Extract the (x, y) coordinate from the center of the cell holding the provided text.  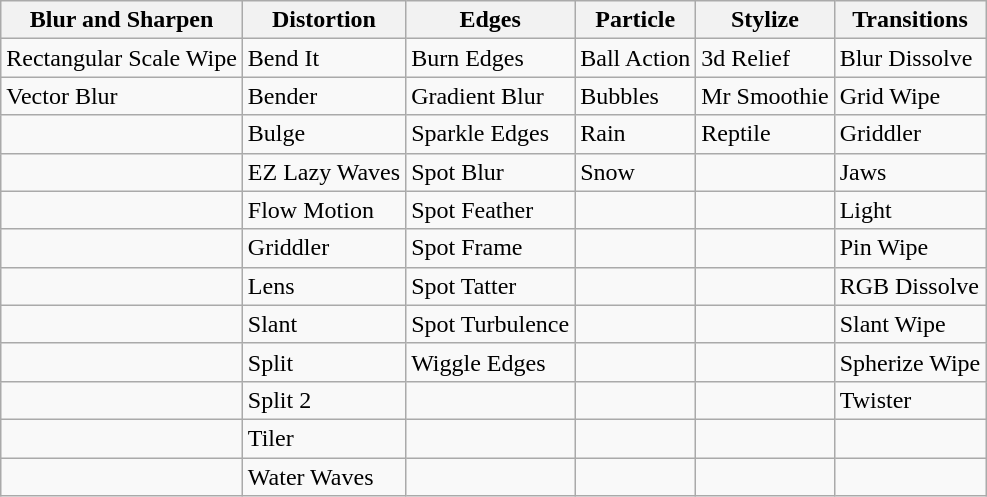
Blur Dissolve (910, 58)
Reptile (765, 134)
Ball Action (636, 58)
Spherize Wipe (910, 362)
Rectangular Scale Wipe (122, 58)
Split (324, 362)
Water Waves (324, 477)
Slant (324, 324)
Spot Frame (490, 248)
Spot Blur (490, 172)
Snow (636, 172)
Flow Motion (324, 210)
Blur and Sharpen (122, 20)
Bulge (324, 134)
Edges (490, 20)
Lens (324, 286)
Bend It (324, 58)
Tiler (324, 438)
Burn Edges (490, 58)
Stylize (765, 20)
Transitions (910, 20)
Jaws (910, 172)
Gradient Blur (490, 96)
Wiggle Edges (490, 362)
Particle (636, 20)
Mr Smoothie (765, 96)
Sparkle Edges (490, 134)
Spot Tatter (490, 286)
3d Relief (765, 58)
Spot Turbulence (490, 324)
Bender (324, 96)
Bubbles (636, 96)
Slant Wipe (910, 324)
EZ Lazy Waves (324, 172)
Pin Wipe (910, 248)
Distortion (324, 20)
Spot Feather (490, 210)
Light (910, 210)
Vector Blur (122, 96)
Rain (636, 134)
Twister (910, 400)
RGB Dissolve (910, 286)
Split 2 (324, 400)
Grid Wipe (910, 96)
